Determine the (X, Y) coordinate at the center of the cell enclosing the given text.  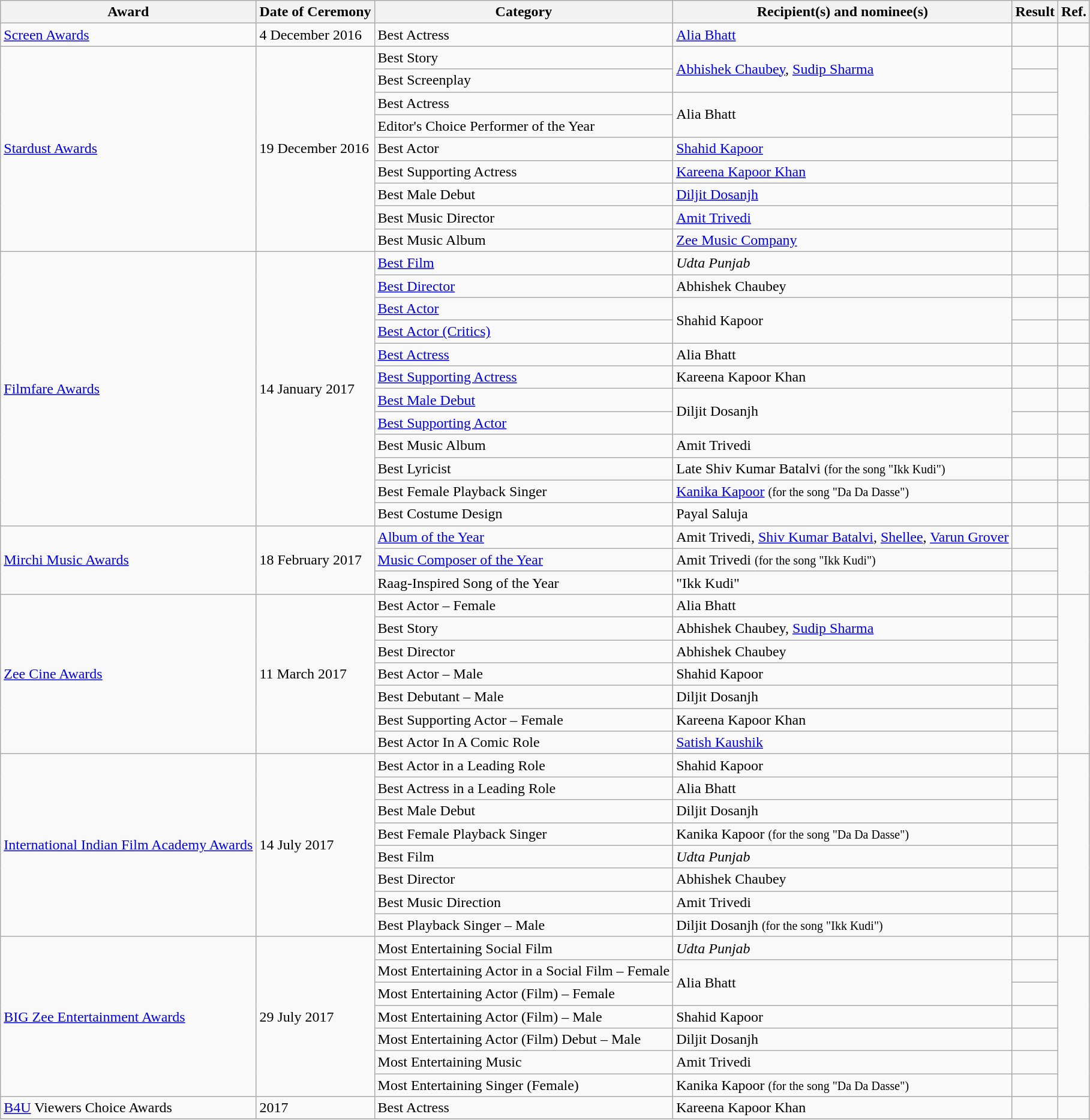
Mirchi Music Awards (128, 560)
Zee Music Company (842, 240)
4 December 2016 (316, 35)
11 March 2017 (316, 674)
Recipient(s) and nominee(s) (842, 12)
Album of the Year (524, 537)
Amit Trivedi, Shiv Kumar Batalvi, Shellee, Varun Grover (842, 537)
B4U Viewers Choice Awards (128, 1108)
Best Supporting Actor – Female (524, 720)
Best Music Direction (524, 902)
Award (128, 12)
Best Actress in a Leading Role (524, 788)
Raag-Inspired Song of the Year (524, 582)
Amit Trivedi (for the song "Ikk Kudi") (842, 560)
Satish Kaushik (842, 743)
Best Supporting Actor (524, 423)
Most Entertaining Music (524, 1062)
14 January 2017 (316, 389)
Ref. (1074, 12)
Best Lyricist (524, 469)
Most Entertaining Social Film (524, 948)
Diljit Dosanjh (for the song "Ikk Kudi") (842, 925)
Most Entertaining Actor (Film) – Male (524, 1017)
18 February 2017 (316, 560)
2017 (316, 1108)
Late Shiv Kumar Batalvi (for the song "Ikk Kudi") (842, 469)
19 December 2016 (316, 149)
BIG Zee Entertainment Awards (128, 1016)
Best Playback Singer – Male (524, 925)
International Indian Film Academy Awards (128, 845)
Music Composer of the Year (524, 560)
Best Actor (Critics) (524, 332)
Best Debutant – Male (524, 697)
Best Screenplay (524, 80)
Stardust Awards (128, 149)
Best Actor in a Leading Role (524, 765)
Best Actor – Male (524, 674)
Best Costume Design (524, 514)
14 July 2017 (316, 845)
Date of Ceremony (316, 12)
Result (1035, 12)
Best Music Director (524, 217)
Screen Awards (128, 35)
Best Actor In A Comic Role (524, 743)
Category (524, 12)
Best Actor – Female (524, 605)
Most Entertaining Actor in a Social Film – Female (524, 971)
29 July 2017 (316, 1016)
"Ikk Kudi" (842, 582)
Most Entertaining Actor (Film) – Female (524, 993)
Editor's Choice Performer of the Year (524, 126)
Most Entertaining Actor (Film) Debut – Male (524, 1040)
Payal Saluja (842, 514)
Most Entertaining Singer (Female) (524, 1085)
Zee Cine Awards (128, 674)
Filmfare Awards (128, 389)
